Provide the (x, y) coordinate of the cell's center where the given text is located.  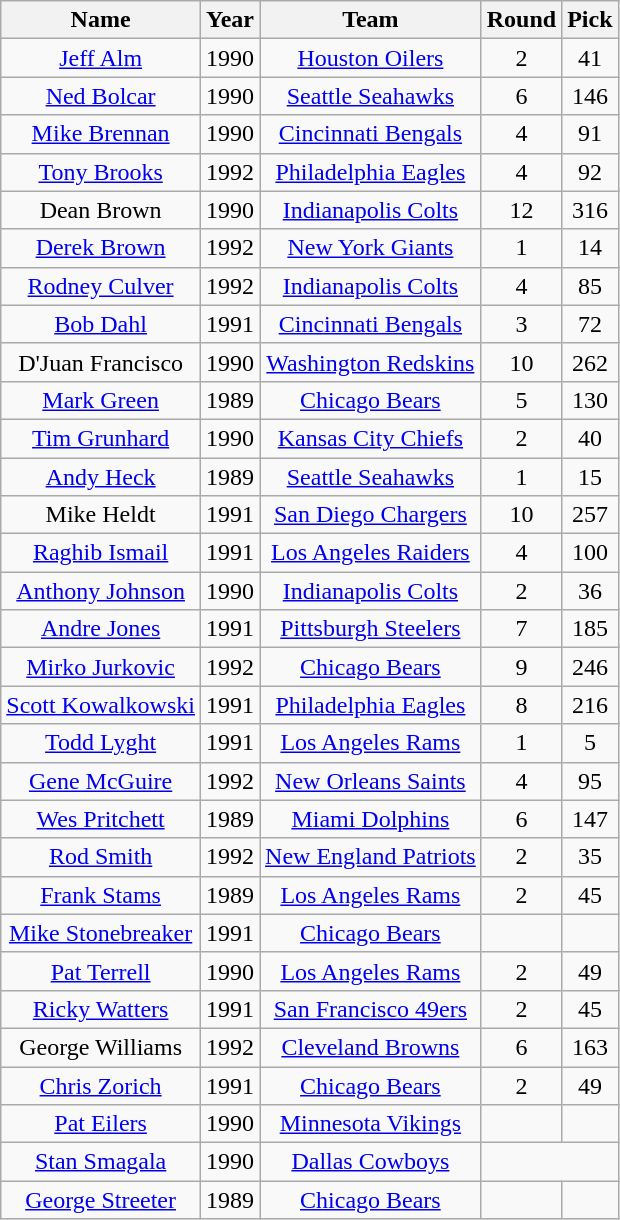
Wes Pritchett (101, 819)
Tony Brooks (101, 172)
Ricky Watters (101, 1009)
Ned Bolcar (101, 96)
Bob Dahl (101, 324)
8 (521, 705)
George Williams (101, 1047)
Chris Zorich (101, 1085)
Dallas Cowboys (371, 1162)
100 (590, 553)
Mike Brennan (101, 134)
New Orleans Saints (371, 781)
Rod Smith (101, 857)
Minnesota Vikings (371, 1124)
91 (590, 134)
Scott Kowalkowski (101, 705)
36 (590, 591)
163 (590, 1047)
85 (590, 286)
Andre Jones (101, 629)
95 (590, 781)
216 (590, 705)
George Streeter (101, 1200)
40 (590, 438)
Rodney Culver (101, 286)
Mirko Jurkovic (101, 667)
Pat Eilers (101, 1124)
Pick (590, 20)
Mike Heldt (101, 515)
15 (590, 477)
Andy Heck (101, 477)
92 (590, 172)
New England Patriots (371, 857)
257 (590, 515)
Kansas City Chiefs (371, 438)
9 (521, 667)
Washington Redskins (371, 362)
Cleveland Browns (371, 1047)
San Francisco 49ers (371, 1009)
Mark Green (101, 400)
72 (590, 324)
35 (590, 857)
Pittsburgh Steelers (371, 629)
Todd Lyght (101, 743)
Stan Smagala (101, 1162)
3 (521, 324)
Mike Stonebreaker (101, 933)
262 (590, 362)
Gene McGuire (101, 781)
185 (590, 629)
146 (590, 96)
San Diego Chargers (371, 515)
Houston Oilers (371, 58)
Los Angeles Raiders (371, 553)
New York Giants (371, 248)
246 (590, 667)
14 (590, 248)
Miami Dolphins (371, 819)
Round (521, 20)
Pat Terrell (101, 971)
Tim Grunhard (101, 438)
Anthony Johnson (101, 591)
Year (230, 20)
147 (590, 819)
Frank Stams (101, 895)
12 (521, 210)
Derek Brown (101, 248)
Jeff Alm (101, 58)
Team (371, 20)
130 (590, 400)
316 (590, 210)
Name (101, 20)
D'Juan Francisco (101, 362)
41 (590, 58)
Raghib Ismail (101, 553)
7 (521, 629)
Dean Brown (101, 210)
